From the cell containing the given text, extract its center point as [x, y] coordinate. 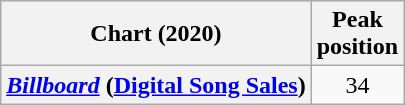
34 [357, 85]
Peakposition [357, 34]
Chart (2020) [156, 34]
Billboard (Digital Song Sales) [156, 85]
